Output the (X, Y) coordinate of the center of the cell containing the given text.  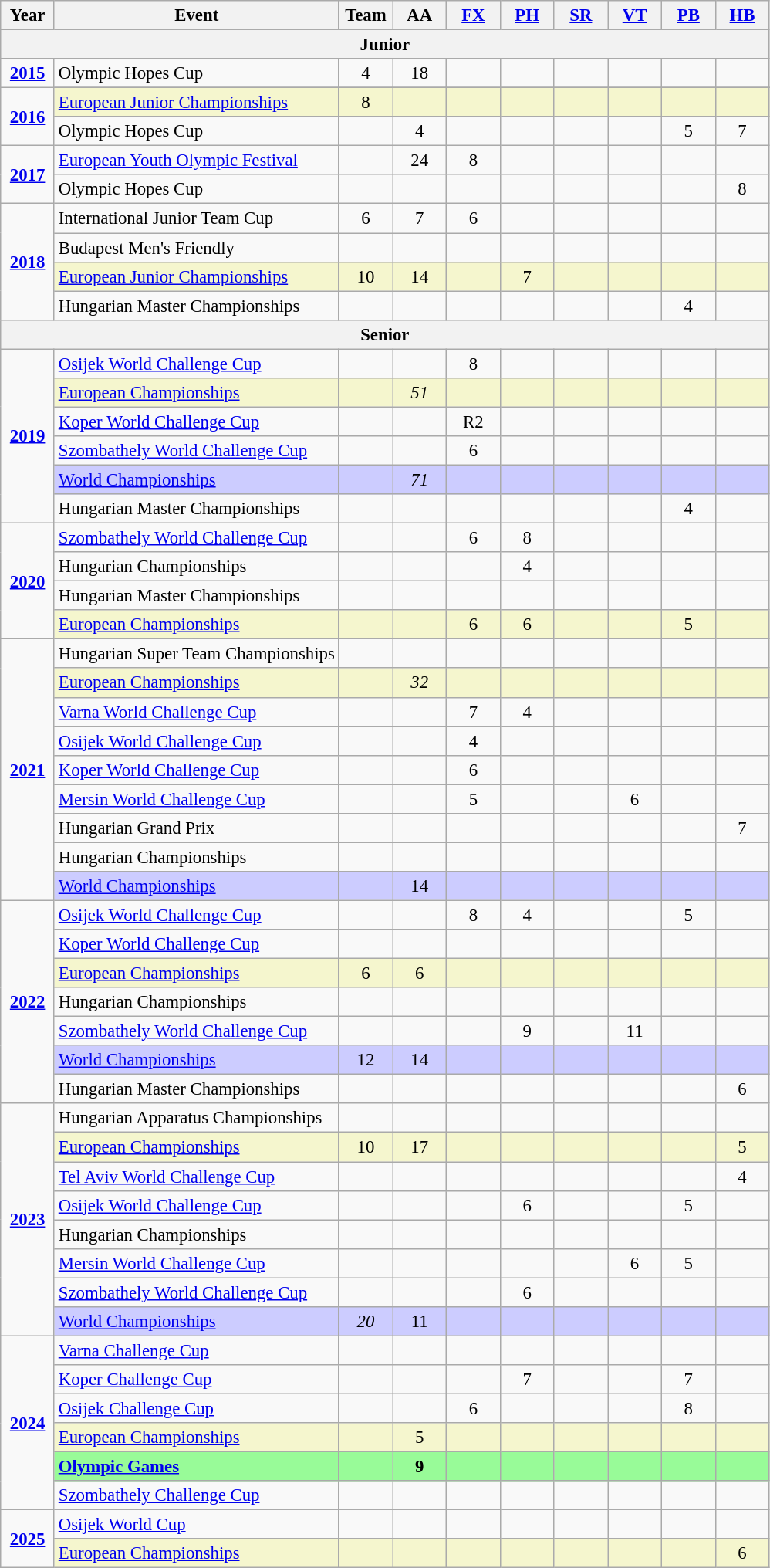
PB (688, 15)
2019 (28, 436)
Team (366, 15)
2018 (28, 262)
17 (420, 1147)
2016 (28, 117)
2025 (28, 1539)
2017 (28, 174)
Osijek Challenge Cup (196, 1408)
Tel Aviv World Challenge Cup (196, 1177)
International Junior Team Cup (196, 218)
Koper Challenge Cup (196, 1380)
24 (420, 161)
HB (742, 15)
FX (474, 15)
2023 (28, 1220)
Hungarian Super Team Championships (196, 654)
Szombathely Challenge Cup (196, 1495)
VT (635, 15)
Hungarian Grand Prix (196, 828)
20 (366, 1322)
2021 (28, 770)
Olympic Games (196, 1467)
2015 (28, 73)
AA (420, 15)
2024 (28, 1423)
Senior (385, 334)
European Youth Olympic Festival (196, 161)
Varna World Challenge Cup (196, 712)
2022 (28, 1002)
PH (527, 15)
32 (420, 683)
Year (28, 15)
Varna Challenge Cup (196, 1350)
71 (420, 479)
51 (420, 393)
Event (196, 15)
R2 (474, 422)
Hungarian Apparatus Championships (196, 1119)
Junior (385, 45)
12 (366, 1060)
Budapest Men's Friendly (196, 248)
2020 (28, 581)
18 (420, 73)
SR (581, 15)
Osijek World Cup (196, 1525)
